Provide the (x, y) coordinate of the cell's center where the given text is located.  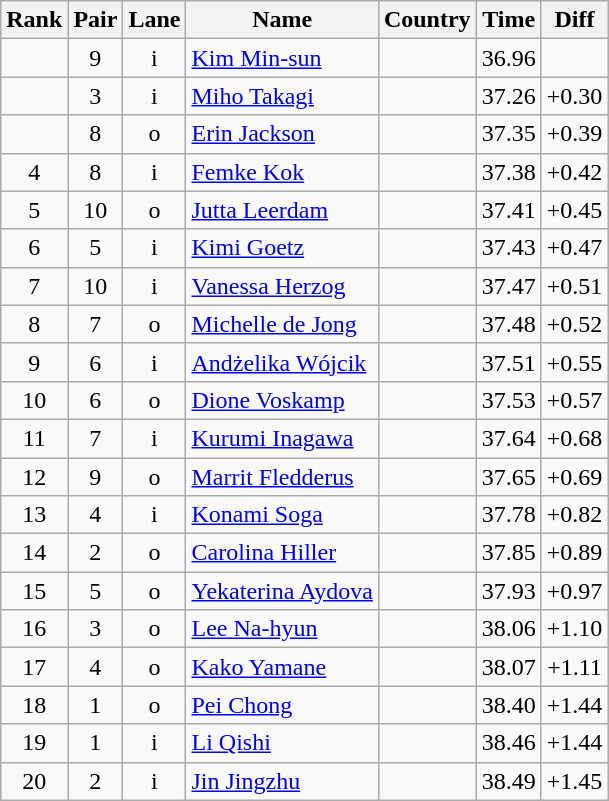
37.35 (508, 134)
Kimi Goetz (282, 248)
37.93 (508, 591)
37.64 (508, 438)
+0.47 (574, 248)
+1.45 (574, 781)
37.78 (508, 515)
13 (34, 515)
+0.97 (574, 591)
37.85 (508, 553)
+1.11 (574, 667)
+0.30 (574, 96)
Jutta Leerdam (282, 210)
Diff (574, 20)
+0.68 (574, 438)
Rank (34, 20)
14 (34, 553)
Country (427, 20)
Li Qishi (282, 743)
19 (34, 743)
37.43 (508, 248)
Lane (154, 20)
20 (34, 781)
Carolina Hiller (282, 553)
38.49 (508, 781)
+0.42 (574, 172)
37.26 (508, 96)
Yekaterina Aydova (282, 591)
16 (34, 629)
38.06 (508, 629)
Miho Takagi (282, 96)
Pair (96, 20)
Kako Yamane (282, 667)
36.96 (508, 58)
Time (508, 20)
Femke Kok (282, 172)
12 (34, 477)
+0.69 (574, 477)
11 (34, 438)
18 (34, 705)
+0.45 (574, 210)
Andżelika Wójcik (282, 362)
+0.52 (574, 324)
Jin Jingzhu (282, 781)
Marrit Fledderus (282, 477)
37.38 (508, 172)
+0.39 (574, 134)
+1.10 (574, 629)
+0.82 (574, 515)
+0.55 (574, 362)
38.07 (508, 667)
Lee Na-hyun (282, 629)
37.51 (508, 362)
Name (282, 20)
Kurumi Inagawa (282, 438)
Michelle de Jong (282, 324)
+0.51 (574, 286)
Dione Voskamp (282, 400)
Kim Min-sun (282, 58)
37.65 (508, 477)
Konami Soga (282, 515)
38.40 (508, 705)
37.48 (508, 324)
38.46 (508, 743)
Pei Chong (282, 705)
Vanessa Herzog (282, 286)
15 (34, 591)
37.47 (508, 286)
Erin Jackson (282, 134)
37.41 (508, 210)
37.53 (508, 400)
17 (34, 667)
+0.89 (574, 553)
+0.57 (574, 400)
